Provide the (x, y) coordinate of the cell's center where the given text is located.  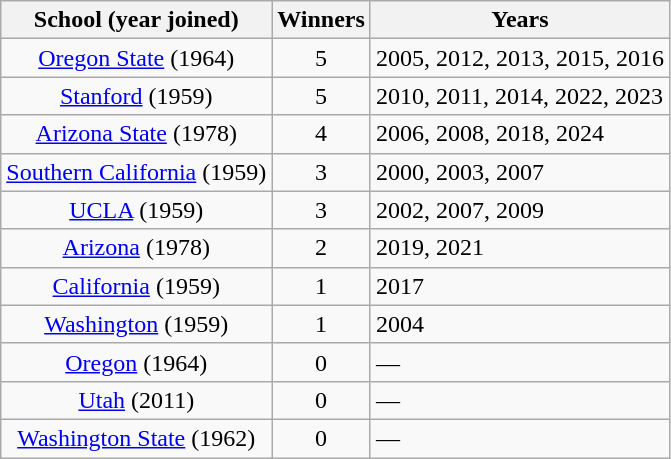
California (1959) (136, 286)
2 (322, 248)
UCLA (1959) (136, 210)
Arizona (1978) (136, 248)
4 (322, 134)
2017 (520, 286)
2006, 2008, 2018, 2024 (520, 134)
Southern California (1959) (136, 172)
2000, 2003, 2007 (520, 172)
School (year joined) (136, 20)
2005, 2012, 2013, 2015, 2016 (520, 58)
2019, 2021 (520, 248)
2004 (520, 324)
Stanford (1959) (136, 96)
Utah (2011) (136, 400)
Winners (322, 20)
Arizona State (1978) (136, 134)
Years (520, 20)
Washington (1959) (136, 324)
Oregon State (1964) (136, 58)
Oregon (1964) (136, 362)
2010, 2011, 2014, 2022, 2023 (520, 96)
Washington State (1962) (136, 438)
2002, 2007, 2009 (520, 210)
